Determine the (X, Y) coordinate at the center of the cell enclosing the given text.  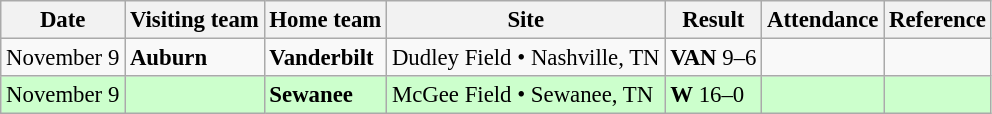
McGee Field • Sewanee, TN (526, 95)
Vanderbilt (326, 58)
Dudley Field • Nashville, TN (526, 58)
Sewanee (326, 95)
W 16–0 (714, 95)
VAN 9–6 (714, 58)
Attendance (823, 20)
Site (526, 20)
Visiting team (194, 20)
Result (714, 20)
Reference (938, 20)
Date (63, 20)
Home team (326, 20)
Auburn (194, 58)
